Extract the [X, Y] coordinate from the center of the cell holding the provided text.  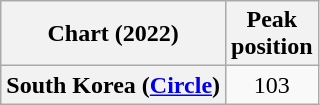
103 [272, 85]
South Korea (Circle) [114, 85]
Chart (2022) [114, 34]
Peakposition [272, 34]
